Determine the (X, Y) coordinate at the center of the cell enclosing the given text.  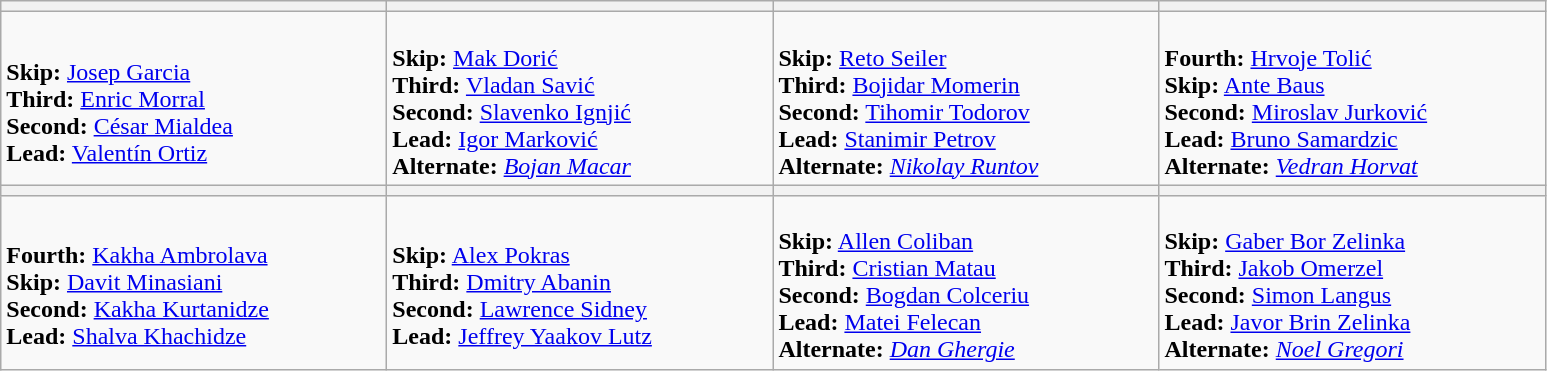
Skip: Allen Coliban Third: Cristian Matau Second: Bogdan Colceriu Lead: Matei Felecan Alternate: Dan Ghergie (966, 282)
Skip: Josep Garcia Third: Enric Morral Second: César Mialdea Lead: Valentín Ortiz (194, 98)
Fourth: Kakha Ambrolava Skip: Davit Minasiani Second: Kakha Kurtanidze Lead: Shalva Khachidze (194, 282)
Skip: Reto Seiler Third: Bojidar Momerin Second: Tihomir Todorov Lead: Stanimir Petrov Alternate: Nikolay Runtov (966, 98)
Skip: Mak Dorić Third: Vladan Savić Second: Slavenko Ignjić Lead: Igor Marković Alternate: Bojan Macar (580, 98)
Fourth: Hrvoje Tolić Skip: Ante Baus Second: Miroslav Jurković Lead: Bruno Samardzic Alternate: Vedran Horvat (1352, 98)
Skip: Gaber Bor Zelinka Third: Jakob Omerzel Second: Simon Langus Lead: Javor Brin Zelinka Alternate: Noel Gregori (1352, 282)
Skip: Alex Pokras Third: Dmitry Abanin Second: Lawrence Sidney Lead: Jeffrey Yaakov Lutz (580, 282)
